Extract the (X, Y) coordinate from the center of the cell holding the provided text.  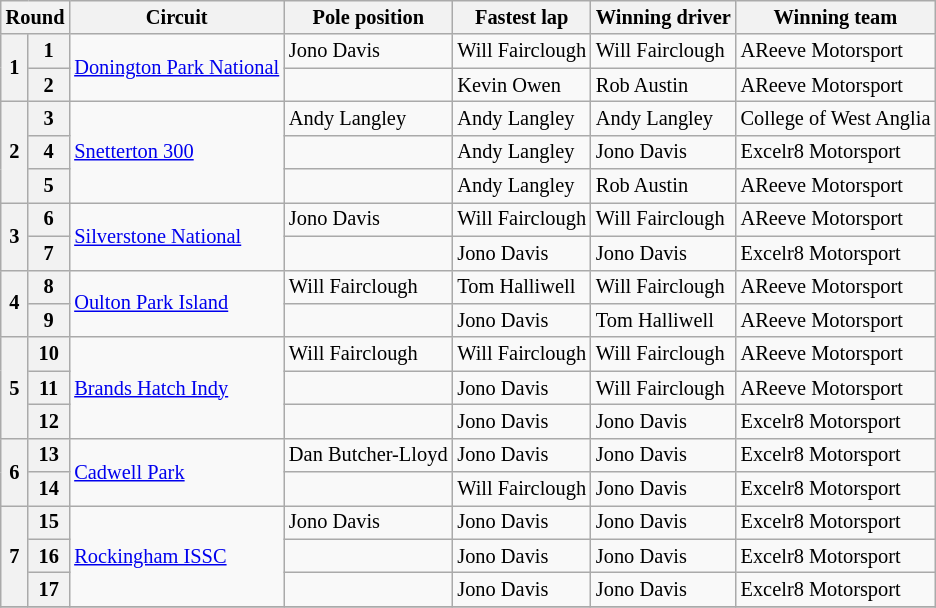
8 (48, 287)
Winning team (836, 17)
Oulton Park Island (176, 304)
Rockingham ISSC (176, 556)
Silverstone National (176, 236)
College of West Anglia (836, 118)
Kevin Owen (522, 85)
16 (48, 556)
Circuit (176, 17)
17 (48, 589)
9 (48, 320)
Fastest lap (522, 17)
Round (36, 17)
15 (48, 522)
Brands Hatch Indy (176, 388)
Pole position (368, 17)
13 (48, 455)
Cadwell Park (176, 472)
Snetterton 300 (176, 152)
10 (48, 354)
Winning driver (664, 17)
Dan Butcher-Lloyd (368, 455)
Donington Park National (176, 68)
12 (48, 421)
14 (48, 489)
11 (48, 388)
